For the text-containing cell, return its midpoint in (X, Y) coordinate format. 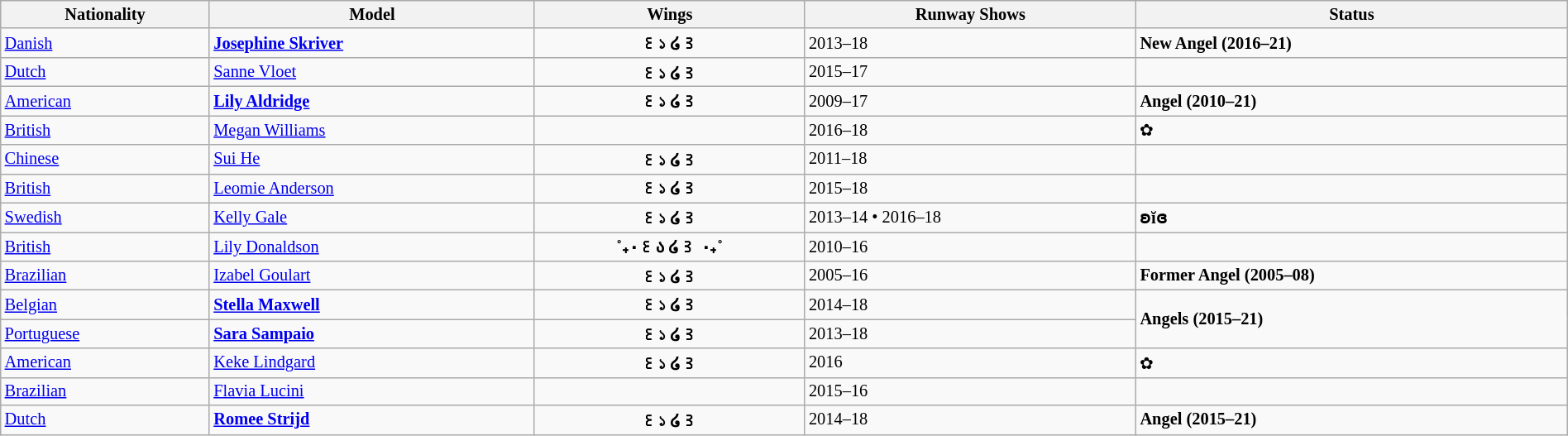
˚₊‧꒰ა ໒꒱ ‧₊˚ (670, 247)
2015–16 (970, 391)
Wings (670, 14)
Keke Lindgard (372, 362)
2011–18 (970, 159)
Belgian (106, 304)
Angels (2015–21) (1352, 319)
Angel (2010–21) (1352, 101)
Josephine Skriver (372, 43)
Chinese (106, 159)
Angel (2015–21) (1352, 420)
Swedish (106, 217)
New Angel (2016–21) (1352, 43)
Izabel Goulart (372, 275)
Nationality (106, 14)
Kelly Gale (372, 217)
ʚĭɞ (1352, 217)
Sui He (372, 159)
2013–14 • 2016–18 (970, 217)
2015–18 (970, 189)
Megan Williams (372, 129)
Former Angel (2005–08) (1352, 275)
2009–17 (970, 101)
2016–18 (970, 129)
Lily Donaldson (372, 247)
Portuguese (106, 334)
Status (1352, 14)
Lily Aldridge (372, 101)
Sanne Vloet (372, 71)
2010–16 (970, 247)
Model (372, 14)
Flavia Lucini (372, 391)
2016 (970, 362)
2015–17 (970, 71)
Sara Sampaio (372, 334)
Runway Shows (970, 14)
Stella Maxwell (372, 304)
Romee Strijd (372, 420)
2005–16 (970, 275)
Leomie Anderson (372, 189)
Danish (106, 43)
